Search for the cell housing the specified text and yield its (x, y) center coordinate. 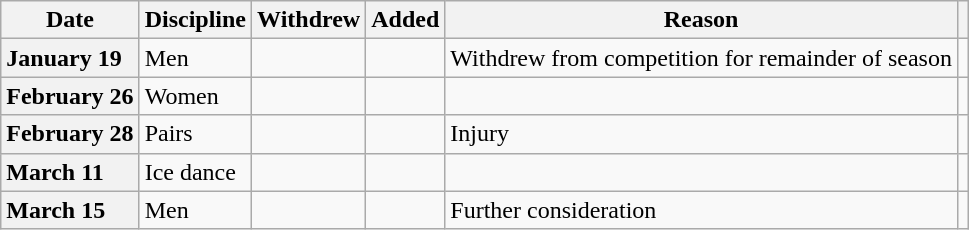
March 15 (70, 210)
Withdrew (309, 20)
February 28 (70, 134)
Pairs (195, 134)
Women (195, 96)
February 26 (70, 96)
Further consideration (702, 210)
Added (406, 20)
January 19 (70, 58)
March 11 (70, 172)
Ice dance (195, 172)
Reason (702, 20)
Injury (702, 134)
Discipline (195, 20)
Date (70, 20)
Withdrew from competition for remainder of season (702, 58)
